Locate the cell with the specified text and output its [X, Y] center coordinate. 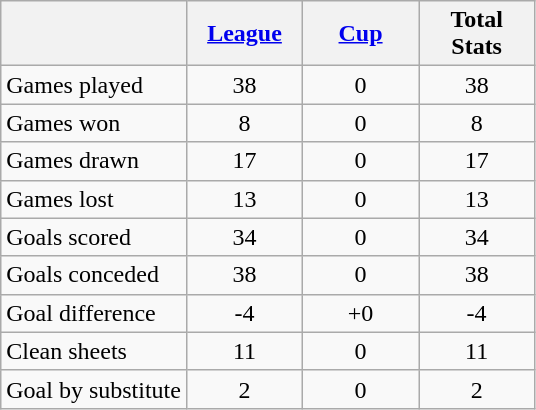
Goal by substitute [94, 389]
Games drawn [94, 161]
Games played [94, 85]
Clean sheets [94, 351]
Goals scored [94, 237]
Total Stats [477, 34]
Cup [361, 34]
Games won [94, 123]
Games lost [94, 199]
+0 [361, 313]
League [244, 34]
Goals conceded [94, 275]
Goal difference [94, 313]
